Find where the given text appears and provide that cell's center as [X, Y] coordinate. 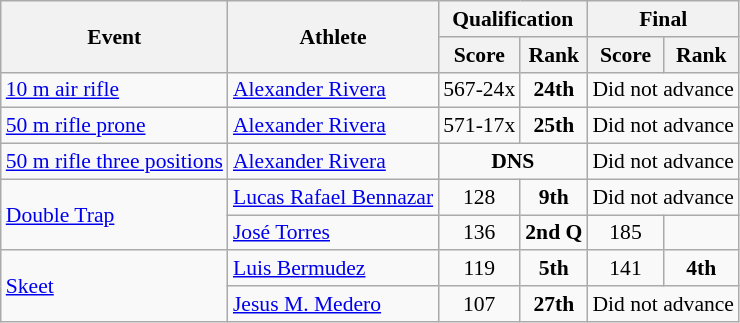
4th [702, 269]
136 [479, 233]
27th [554, 304]
567-24x [479, 90]
Skeet [114, 286]
571-17x [479, 126]
9th [554, 197]
Jesus M. Medero [333, 304]
5th [554, 269]
Double Trap [114, 214]
10 m air rifle [114, 90]
141 [625, 269]
Final [663, 19]
Event [114, 36]
119 [479, 269]
DNS [512, 162]
2nd Q [554, 233]
128 [479, 197]
José Torres [333, 233]
50 m rifle prone [114, 126]
185 [625, 233]
24th [554, 90]
25th [554, 126]
Qualification [512, 19]
Lucas Rafael Bennazar [333, 197]
Athlete [333, 36]
50 m rifle three positions [114, 162]
107 [479, 304]
Luis Bermudez [333, 269]
